Scan for the cell matching the given text and deliver its (X, Y) coordinate at center. 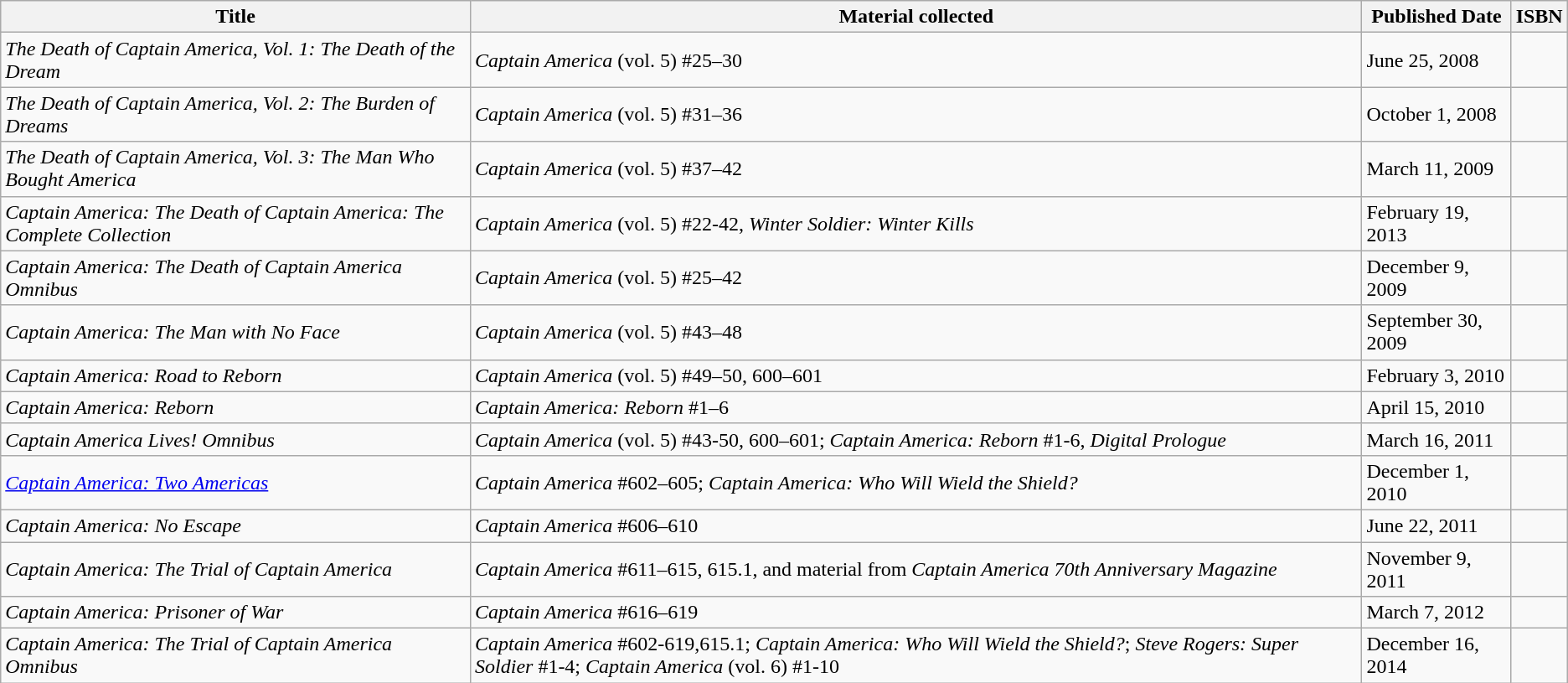
Captain America #616–619 (916, 613)
November 9, 2011 (1436, 568)
Captain America: Reborn (236, 407)
February 19, 2013 (1436, 223)
March 16, 2011 (1436, 439)
Captain America: The Death of Captain America: The Complete Collection (236, 223)
Title (236, 17)
Captain America Lives! Omnibus (236, 439)
Captain America (vol. 5) #49–50, 600–601 (916, 375)
Captain America (vol. 5) #31–36 (916, 114)
Published Date (1436, 17)
Captain America #602-619,615.1; Captain America: Who Will Wield the Shield?; Steve Rogers: Super Soldier #1-4; Captain America (vol. 6) #1-10 (916, 655)
Captain America: Reborn #1–6 (916, 407)
Captain America: Two Americas (236, 483)
December 9, 2009 (1436, 278)
Captain America: The Death of Captain America Omnibus (236, 278)
Captain America: No Escape (236, 525)
Captain America: The Man with No Face (236, 332)
Captain America: The Trial of Captain America Omnibus (236, 655)
June 22, 2011 (1436, 525)
Captain America (vol. 5) #25–30 (916, 60)
Captain America (vol. 5) #43–48 (916, 332)
Captain America (vol. 5) #25–42 (916, 278)
April 15, 2010 (1436, 407)
The Death of Captain America, Vol. 1: The Death of the Dream (236, 60)
Captain America (vol. 5) #43-50, 600–601; Captain America: Reborn #1-6, Digital Prologue (916, 439)
Captain America #606–610 (916, 525)
Captain America #602–605; Captain America: Who Will Wield the Shield? (916, 483)
The Death of Captain America, Vol. 2: The Burden of Dreams (236, 114)
Captain America: The Trial of Captain America (236, 568)
June 25, 2008 (1436, 60)
September 30, 2009 (1436, 332)
Captain America (vol. 5) #22-42, Winter Soldier: Winter Kills (916, 223)
December 16, 2014 (1436, 655)
Captain America #611–615, 615.1, and material from Captain America 70th Anniversary Magazine (916, 568)
March 11, 2009 (1436, 169)
March 7, 2012 (1436, 613)
The Death of Captain America, Vol. 3: The Man Who Bought America (236, 169)
December 1, 2010 (1436, 483)
ISBN (1540, 17)
Material collected (916, 17)
February 3, 2010 (1436, 375)
October 1, 2008 (1436, 114)
Captain America (vol. 5) #37–42 (916, 169)
Captain America: Road to Reborn (236, 375)
Captain America: Prisoner of War (236, 613)
